Extract the (x, y) coordinate from the center of the cell holding the provided text.  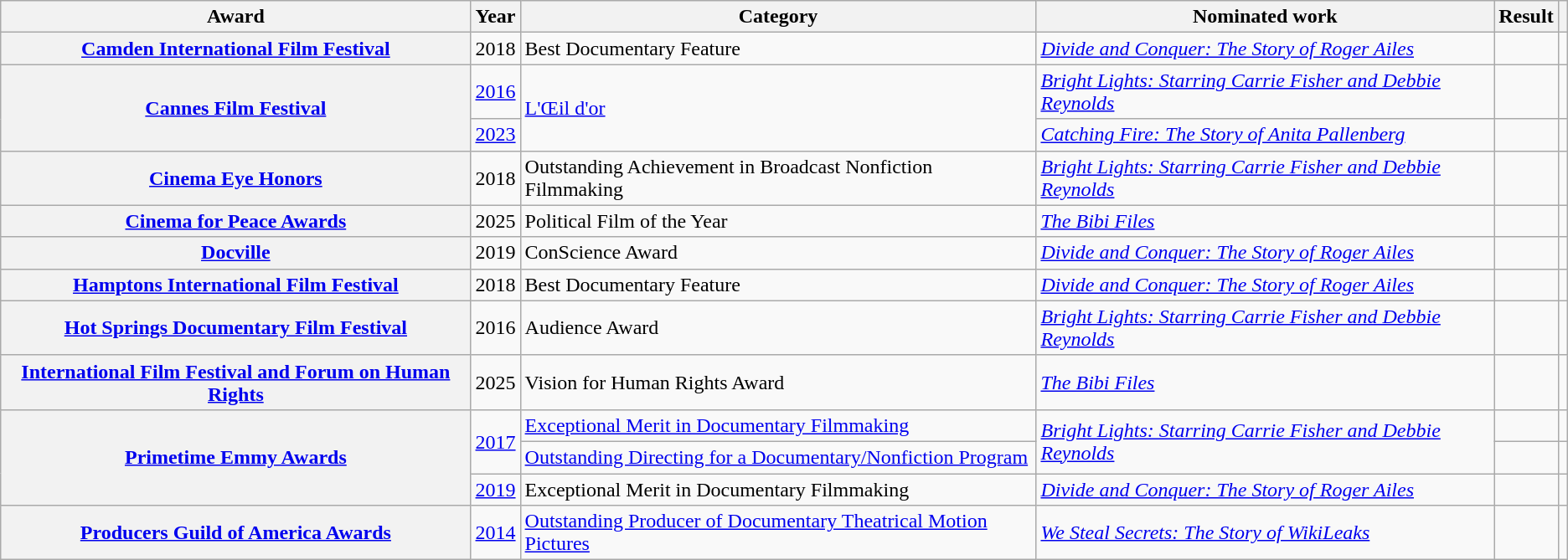
We Steal Secrets: The Story of WikiLeaks (1265, 532)
2017 (496, 441)
International Film Festival and Forum on Human Rights (236, 382)
Cinema Eye Honors (236, 177)
Nominated work (1265, 17)
Primetime Emmy Awards (236, 457)
Vision for Human Rights Award (778, 382)
Cinema for Peace Awards (236, 221)
Outstanding Directing for a Documentary/Nonfiction Program (778, 457)
Producers Guild of America Awards (236, 532)
Outstanding Producer of Documentary Theatrical Motion Pictures (778, 532)
2023 (496, 135)
ConScience Award (778, 253)
Audience Award (778, 328)
Hot Springs Documentary Film Festival (236, 328)
Cannes Film Festival (236, 107)
Outstanding Achievement in Broadcast Nonfiction Filmmaking (778, 177)
Result (1526, 17)
Camden International Film Festival (236, 49)
L'Œil d'or (778, 107)
Award (236, 17)
Category (778, 17)
Political Film of the Year (778, 221)
Docville (236, 253)
2014 (496, 532)
Hamptons International Film Festival (236, 285)
Catching Fire: The Story of Anita Pallenberg (1265, 135)
Year (496, 17)
